From the cell containing the given text, extract its center point as (x, y) coordinate. 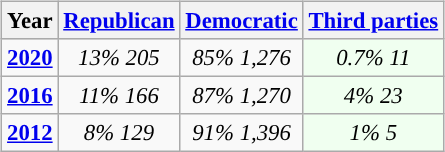
87% 1,270 (242, 96)
Democratic (242, 21)
91% 1,396 (242, 133)
Year (30, 21)
4% 23 (373, 96)
85% 1,276 (242, 58)
11% 166 (119, 96)
13% 205 (119, 58)
2012 (30, 133)
Republican (119, 21)
8% 129 (119, 133)
1% 5 (373, 133)
2016 (30, 96)
2020 (30, 58)
Third parties (373, 21)
0.7% 11 (373, 58)
